Extract the (x, y) coordinate from the center of the cell holding the provided text.  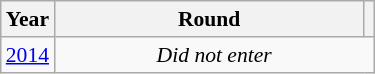
2014 (28, 55)
Round (209, 19)
Did not enter (214, 55)
Year (28, 19)
